Return the (X, Y) coordinate for the center point of the cell that contains the specified text.  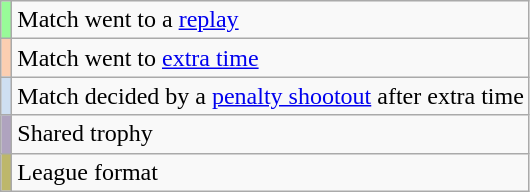
Shared trophy (271, 134)
Match went to a replay (271, 20)
Match decided by a penalty shootout after extra time (271, 96)
Match went to extra time (271, 58)
League format (271, 172)
